Return the (X, Y) coordinate for the center point of the cell that contains the specified text.  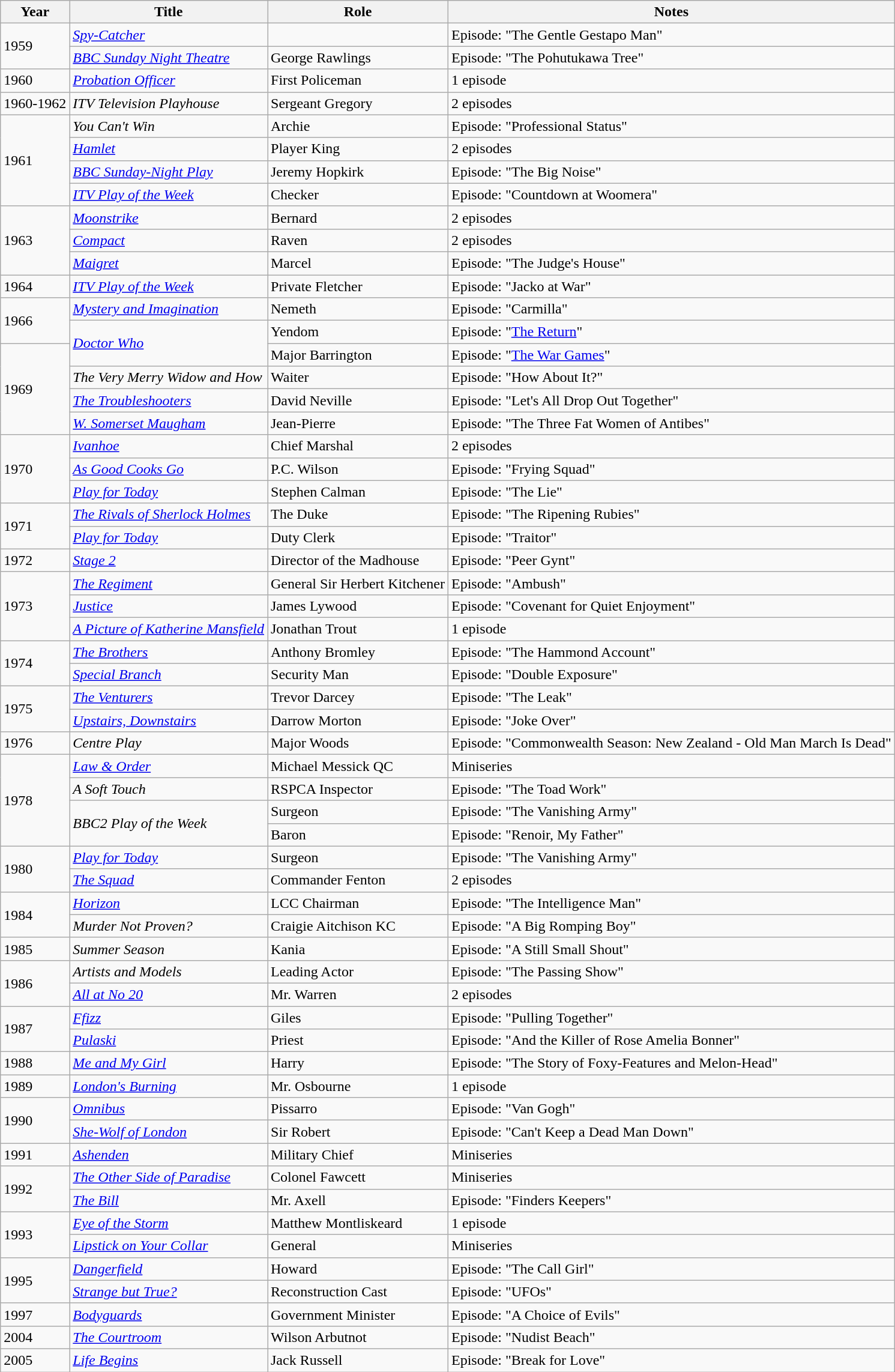
Nemeth (358, 309)
Pulaski (169, 1041)
Maigret (169, 263)
Episode: "The Three Fat Women of Antibes" (671, 423)
Me and My Girl (169, 1063)
Sir Robert (358, 1132)
Howard (358, 1269)
First Policeman (358, 80)
Doctor Who (169, 343)
Baron (358, 835)
Checker (358, 195)
Duty Clerk (358, 537)
1991 (35, 1155)
Episode: "The Passing Show" (671, 972)
1971 (35, 526)
Colonel Fawcett (358, 1177)
Marcel (358, 263)
Pissarro (358, 1109)
Episode: "The Pohutukawa Tree" (671, 58)
Law & Order (169, 766)
Episode: "UFOs" (671, 1292)
P.C. Wilson (358, 469)
Episode: "The Story of Foxy-Features and Melon-Head" (671, 1063)
Episode: "The Leak" (671, 698)
The Rivals of Sherlock Holmes (169, 515)
Bodyguards (169, 1314)
Security Man (358, 675)
Episode: "The Gentle Gestapo Man" (671, 35)
BBC Sunday Night Theatre (169, 58)
Military Chief (358, 1155)
The Duke (358, 515)
Leading Actor (358, 972)
Episode: "Nudist Beach" (671, 1337)
The Regiment (169, 583)
Stage 2 (169, 560)
1974 (35, 663)
Harry (358, 1063)
Episode: "The Big Noise" (671, 172)
1972 (35, 560)
Episode: "The Lie" (671, 492)
RSPCA Inspector (358, 789)
Wilson Arbutnot (358, 1337)
Reconstruction Cast (358, 1292)
Yendom (358, 332)
Director of the Madhouse (358, 560)
Episode: "Break for Love" (671, 1360)
1960-1962 (35, 103)
1988 (35, 1063)
Year (35, 12)
Horizon (169, 903)
Special Branch (169, 675)
1966 (35, 321)
Archie (358, 126)
Jack Russell (358, 1360)
Episode: "The Judge's House" (671, 263)
Ffizz (169, 1018)
1997 (35, 1314)
1960 (35, 80)
Raven (358, 240)
1973 (35, 606)
Episode: "Traitor" (671, 537)
Episode: "The Hammond Account" (671, 651)
Jeremy Hopkirk (358, 172)
1964 (35, 286)
Episode: "Ambush" (671, 583)
She-Wolf of London (169, 1132)
Episode: "A Big Romping Boy" (671, 926)
You Can't Win (169, 126)
1961 (35, 160)
Artists and Models (169, 972)
W. Somerset Maugham (169, 423)
Commander Fenton (358, 880)
1959 (35, 46)
Stephen Calman (358, 492)
Eye of the Storm (169, 1223)
Episode: "Jacko at War" (671, 286)
Chief Marshal (358, 446)
Episode: "Covenant for Quiet Enjoyment" (671, 606)
Episode: "Can't Keep a Dead Man Down" (671, 1132)
1969 (35, 389)
Episode: "Countdown at Woomera" (671, 195)
Player King (358, 149)
Jonathan Trout (358, 629)
Government Minister (358, 1314)
BBC Sunday-Night Play (169, 172)
LCC Chairman (358, 903)
Episode: "Peer Gynt" (671, 560)
Upstairs, Downstairs (169, 721)
Episode: "A Choice of Evils" (671, 1314)
Episode: "Van Gogh" (671, 1109)
Strange but True? (169, 1292)
London's Burning (169, 1086)
Hamlet (169, 149)
Trevor Darcey (358, 698)
Episode: "Finders Keepers" (671, 1200)
Moonstrike (169, 217)
1992 (35, 1189)
A Picture of Katherine Mansfield (169, 629)
Notes (671, 12)
The Troubleshooters (169, 400)
Episode: "Double Exposure" (671, 675)
Major Barrington (358, 355)
Justice (169, 606)
A Soft Touch (169, 789)
Summer Season (169, 949)
Private Fletcher (358, 286)
As Good Cooks Go (169, 469)
Murder Not Proven? (169, 926)
Lipstick on Your Collar (169, 1246)
Mr. Warren (358, 994)
Kania (358, 949)
1975 (35, 709)
Michael Messick QC (358, 766)
Episode: "And the Killer of Rose Amelia Bonner" (671, 1041)
Title (169, 12)
1963 (35, 240)
Waiter (358, 378)
Episode: "Renoir, My Father" (671, 835)
1986 (35, 983)
1970 (35, 469)
Craigie Aitchison KC (358, 926)
Episode: "Let's All Drop Out Together" (671, 400)
Bernard (358, 217)
Episode: "The Call Girl" (671, 1269)
All at No 20 (169, 994)
Episode: "A Still Small Shout" (671, 949)
Episode: "Frying Squad" (671, 469)
The Venturers (169, 698)
ITV Television Playhouse (169, 103)
1987 (35, 1029)
1976 (35, 743)
Episode: "The Toad Work" (671, 789)
The Very Merry Widow and How (169, 378)
Darrow Morton (358, 721)
General Sir Herbert Kitchener (358, 583)
Probation Officer (169, 80)
1993 (35, 1234)
BBC2 Play of the Week (169, 823)
1984 (35, 914)
Matthew Montliskeard (358, 1223)
Episode: "The Return" (671, 332)
Episode: "Joke Over" (671, 721)
The Brothers (169, 651)
Ivanhoe (169, 446)
The Squad (169, 880)
George Rawlings (358, 58)
Mr. Axell (358, 1200)
Anthony Bromley (358, 651)
Episode: "How About It?" (671, 378)
1978 (35, 800)
Omnibus (169, 1109)
2004 (35, 1337)
1980 (35, 869)
Spy-Catcher (169, 35)
Giles (358, 1018)
Mr. Osbourne (358, 1086)
Sergeant Gregory (358, 103)
Major Woods (358, 743)
Centre Play (169, 743)
Episode: "The Intelligence Man" (671, 903)
Role (358, 12)
James Lywood (358, 606)
Ashenden (169, 1155)
1985 (35, 949)
The Other Side of Paradise (169, 1177)
Episode: "Pulling Together" (671, 1018)
Life Begins (169, 1360)
The Bill (169, 1200)
1989 (35, 1086)
Compact (169, 240)
Mystery and Imagination (169, 309)
Jean-Pierre (358, 423)
Episode: "Professional Status" (671, 126)
The Courtroom (169, 1337)
General (358, 1246)
Episode: "Carmilla" (671, 309)
Dangerfield (169, 1269)
1990 (35, 1120)
1995 (35, 1280)
Episode: "The Ripening Rubies" (671, 515)
2005 (35, 1360)
Episode: "Commonwealth Season: New Zealand - Old Man March Is Dead" (671, 743)
Priest (358, 1041)
Episode: "The War Games" (671, 355)
David Neville (358, 400)
